Return [X, Y] of the center of cell containing provided text 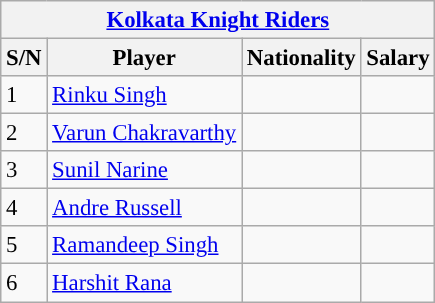
Salary [398, 58]
Harshit Rana [144, 283]
1 [24, 95]
S/N [24, 58]
4 [24, 208]
Rinku Singh [144, 95]
6 [24, 283]
Sunil Narine [144, 170]
5 [24, 245]
Kolkata Knight Riders [218, 20]
3 [24, 170]
Varun Chakravarthy [144, 133]
Andre Russell [144, 208]
Nationality [302, 58]
Ramandeep Singh [144, 245]
Player [144, 58]
2 [24, 133]
